Provide the [x, y] coordinate of the cell's center where the given text is located.  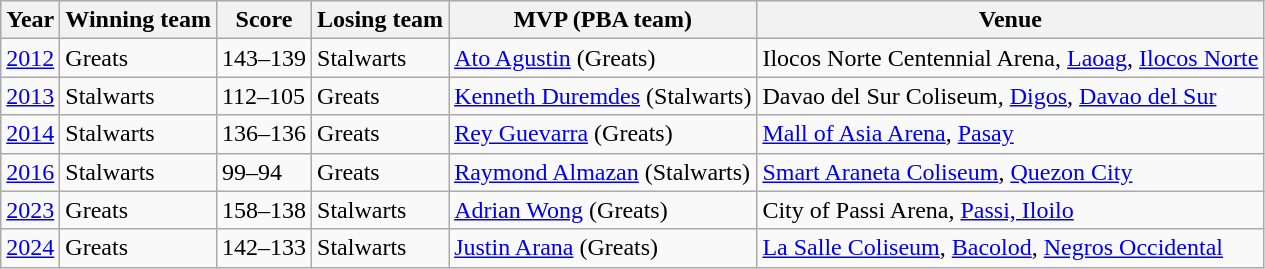
Davao del Sur Coliseum, Digos, Davao del Sur [1010, 96]
158–138 [264, 210]
Score [264, 20]
City of Passi Arena, Passi, Iloilo [1010, 210]
Justin Arana (Greats) [603, 248]
2023 [30, 210]
2016 [30, 172]
Year [30, 20]
Rey Guevarra (Greats) [603, 134]
136–136 [264, 134]
Venue [1010, 20]
2014 [30, 134]
Kenneth Duremdes (Stalwarts) [603, 96]
112–105 [264, 96]
2012 [30, 58]
143–139 [264, 58]
2013 [30, 96]
Adrian Wong (Greats) [603, 210]
142–133 [264, 248]
La Salle Coliseum, Bacolod, Negros Occidental [1010, 248]
Mall of Asia Arena, Pasay [1010, 134]
2024 [30, 248]
MVP (PBA team) [603, 20]
Losing team [380, 20]
Winning team [138, 20]
99–94 [264, 172]
Ilocos Norte Centennial Arena, Laoag, Ilocos Norte [1010, 58]
Raymond Almazan (Stalwarts) [603, 172]
Ato Agustin (Greats) [603, 58]
Smart Araneta Coliseum, Quezon City [1010, 172]
